Return the (x, y) coordinate for the center point of the cell that contains the specified text.  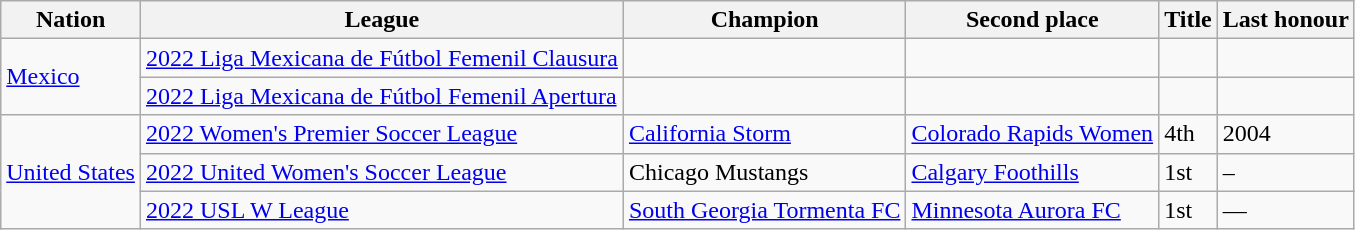
California Storm (764, 134)
Calgary Foothills (1032, 172)
Champion (764, 20)
Second place (1032, 20)
– (1286, 172)
Chicago Mustangs (764, 172)
2022 USL W League (382, 210)
Colorado Rapids Women (1032, 134)
4th (1188, 134)
2022 Liga Mexicana de Fútbol Femenil Apertura (382, 96)
Last honour (1286, 20)
2022 Women's Premier Soccer League (382, 134)
United States (71, 172)
Minnesota Aurora FC (1032, 210)
Nation (71, 20)
Mexico (71, 77)
2004 (1286, 134)
2022 United Women's Soccer League (382, 172)
League (382, 20)
2022 Liga Mexicana de Fútbol Femenil Clausura (382, 58)
South Georgia Tormenta FC (764, 210)
Title (1188, 20)
— (1286, 210)
